Scan for the cell matching the given text and deliver its [X, Y] coordinate at center. 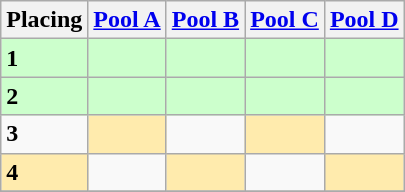
4 [44, 172]
Pool C [285, 20]
Pool D [364, 20]
3 [44, 134]
2 [44, 96]
Placing [44, 20]
Pool A [127, 20]
Pool B [205, 20]
1 [44, 58]
